Scan for the cell matching the given text and deliver its (X, Y) coordinate at center. 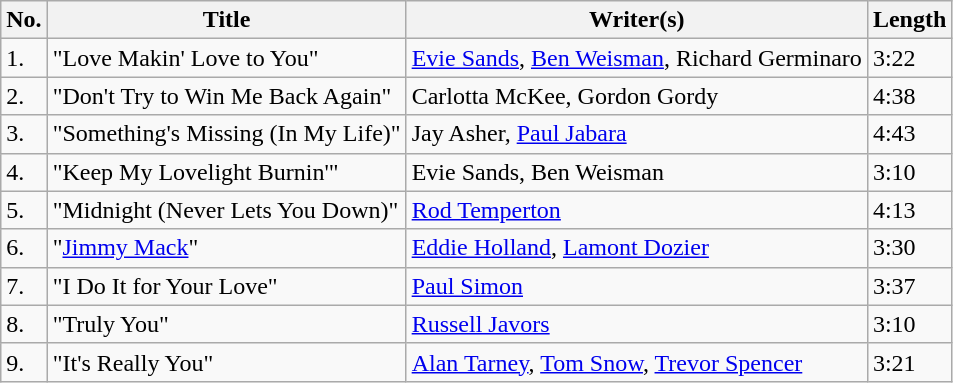
"Truly You" (226, 324)
"Keep My Lovelight Burnin'" (226, 172)
Carlotta McKee, Gordon Gordy (636, 96)
Paul Simon (636, 286)
3:37 (909, 286)
"I Do It for Your Love" (226, 286)
Evie Sands, Ben Weisman (636, 172)
Alan Tarney, Tom Snow, Trevor Spencer (636, 362)
6. (24, 248)
"Jimmy Mack" (226, 248)
8. (24, 324)
"Midnight (Never Lets You Down)" (226, 210)
4:13 (909, 210)
"Something's Missing (In My Life)" (226, 134)
4:43 (909, 134)
No. (24, 20)
2. (24, 96)
3:22 (909, 58)
Rod Temperton (636, 210)
5. (24, 210)
Jay Asher, Paul Jabara (636, 134)
Writer(s) (636, 20)
"It's Really You" (226, 362)
3:21 (909, 362)
7. (24, 286)
Title (226, 20)
"Love Makin' Love to You" (226, 58)
"Don't Try to Win Me Back Again" (226, 96)
Evie Sands, Ben Weisman, Richard Germinaro (636, 58)
1. (24, 58)
3. (24, 134)
9. (24, 362)
Eddie Holland, Lamont Dozier (636, 248)
3:30 (909, 248)
4:38 (909, 96)
Russell Javors (636, 324)
4. (24, 172)
Length (909, 20)
